Determine the (x, y) coordinate at the center of the cell enclosing the given text.  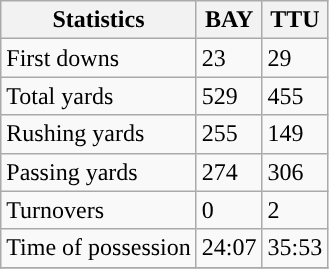
BAY (229, 20)
Statistics (99, 20)
Passing yards (99, 172)
Rushing yards (99, 134)
149 (295, 134)
29 (295, 58)
TTU (295, 20)
529 (229, 96)
23 (229, 58)
306 (295, 172)
2 (295, 210)
24:07 (229, 248)
455 (295, 96)
255 (229, 134)
Total yards (99, 96)
Turnovers (99, 210)
Time of possession (99, 248)
0 (229, 210)
274 (229, 172)
35:53 (295, 248)
First downs (99, 58)
